Return (X, Y) of the center of cell containing provided text 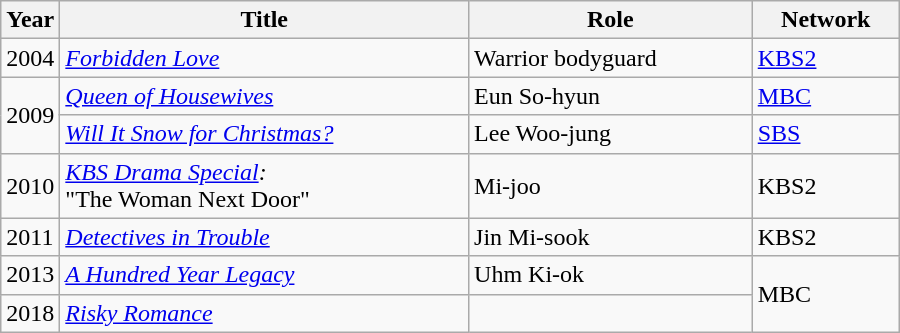
SBS (826, 134)
Mi-joo (611, 186)
2018 (30, 313)
Network (826, 20)
A Hundred Year Legacy (264, 275)
Detectives in Trouble (264, 237)
2009 (30, 115)
Title (264, 20)
Risky Romance (264, 313)
2011 (30, 237)
2010 (30, 186)
Jin Mi-sook (611, 237)
Eun So-hyun (611, 96)
Warrior bodyguard (611, 58)
KBS Drama Special:"The Woman Next Door" (264, 186)
Queen of Housewives (264, 96)
2004 (30, 58)
Lee Woo-jung (611, 134)
Forbidden Love (264, 58)
Will It Snow for Christmas? (264, 134)
2013 (30, 275)
Uhm Ki-ok (611, 275)
Role (611, 20)
Year (30, 20)
